Pinpoint the cell where the given text exists, returning its (X, Y) midpoint coordinate. 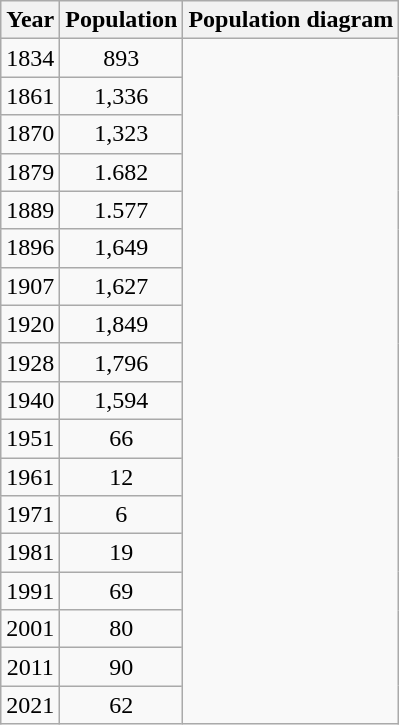
1,594 (122, 400)
66 (122, 438)
1,323 (122, 134)
6 (122, 515)
1861 (30, 96)
1834 (30, 58)
1,796 (122, 362)
1.577 (122, 210)
1879 (30, 172)
62 (122, 705)
2001 (30, 629)
1971 (30, 515)
1951 (30, 438)
80 (122, 629)
1928 (30, 362)
1940 (30, 400)
1896 (30, 248)
2021 (30, 705)
12 (122, 477)
1920 (30, 324)
1991 (30, 591)
90 (122, 667)
1907 (30, 286)
1,627 (122, 286)
Year (30, 20)
893 (122, 58)
19 (122, 553)
1889 (30, 210)
1,849 (122, 324)
Population diagram (291, 20)
1870 (30, 134)
1,336 (122, 96)
1,649 (122, 248)
1.682 (122, 172)
1981 (30, 553)
Population (122, 20)
69 (122, 591)
2011 (30, 667)
1961 (30, 477)
